From the cell containing the given text, extract its center point as [x, y] coordinate. 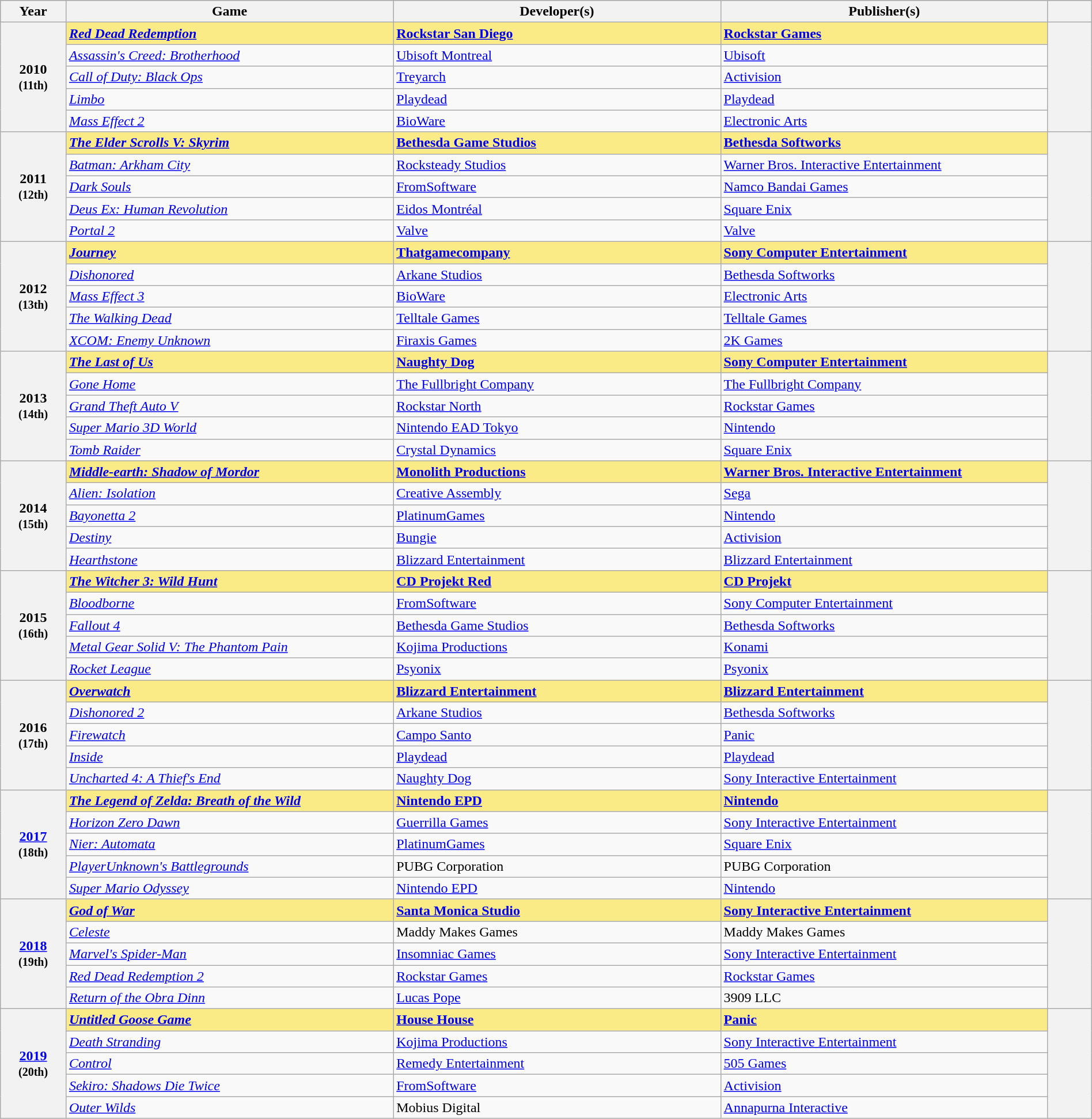
Death Stranding [229, 1042]
Deus Ex: Human Revolution [229, 208]
Konami [884, 647]
Year [33, 12]
Rockstar San Diego [557, 33]
Return of the Obra Dinn [229, 998]
PlayerUnknown's Battlegrounds [229, 866]
Dark Souls [229, 187]
Red Dead Redemption [229, 33]
Portal 2 [229, 230]
Mobius Digital [557, 1107]
Rockstar North [557, 406]
Publisher(s) [884, 12]
2014(15th) [33, 515]
Super Mario 3D World [229, 428]
Grand Theft Auto V [229, 406]
Uncharted 4: A Thief's End [229, 779]
Firaxis Games [557, 340]
2017(18th) [33, 844]
Creative Assembly [557, 494]
Eidos Montréal [557, 208]
Sekiro: Shadows Die Twice [229, 1086]
Monolith Productions [557, 472]
Red Dead Redemption 2 [229, 976]
The Elder Scrolls V: Skyrim [229, 143]
Crystal Dynamics [557, 450]
Firewatch [229, 735]
Treyarch [557, 77]
Middle-earth: Shadow of Mordor [229, 472]
Overwatch [229, 691]
Limbo [229, 99]
Rocksteady Studios [557, 165]
Inside [229, 757]
Journey [229, 252]
Tomb Raider [229, 450]
The Last of Us [229, 362]
Game [229, 12]
Developer(s) [557, 12]
Guerrilla Games [557, 822]
Bloodborne [229, 603]
2011(12th) [33, 187]
Outer Wilds [229, 1107]
Alien: Isolation [229, 494]
Mass Effect 3 [229, 297]
Call of Duty: Black Ops [229, 77]
Gone Home [229, 384]
Dishonored 2 [229, 713]
Untitled Goose Game [229, 1020]
Batman: Arkham City [229, 165]
Super Mario Odyssey [229, 888]
CD Projekt Red [557, 581]
Ubisoft Montreal [557, 55]
Mass Effect 2 [229, 121]
2016(17th) [33, 735]
Dishonored [229, 275]
Rocket League [229, 669]
2010(11th) [33, 77]
Insomniac Games [557, 954]
Sega [884, 494]
2K Games [884, 340]
Destiny [229, 537]
Hearthstone [229, 559]
Marvel's Spider-Man [229, 954]
XCOM: Enemy Unknown [229, 340]
The Walking Dead [229, 318]
The Witcher 3: Wild Hunt [229, 581]
Fallout 4 [229, 625]
2018(19th) [33, 954]
505 Games [884, 1064]
Nier: Automata [229, 844]
Assassin's Creed: Brotherhood [229, 55]
Bayonetta 2 [229, 515]
2019(20th) [33, 1064]
Lucas Pope [557, 998]
2015(16th) [33, 625]
Campo Santo [557, 735]
Namco Bandai Games [884, 187]
Annapurna Interactive [884, 1107]
Celeste [229, 932]
3909 LLC [884, 998]
Ubisoft [884, 55]
Nintendo EAD Tokyo [557, 428]
2013(14th) [33, 406]
Bungie [557, 537]
2012(13th) [33, 296]
God of War [229, 910]
CD Projekt [884, 581]
House House [557, 1020]
Horizon Zero Dawn [229, 822]
Metal Gear Solid V: The Phantom Pain [229, 647]
Santa Monica Studio [557, 910]
Thatgamecompany [557, 252]
Control [229, 1064]
Remedy Entertainment [557, 1064]
The Legend of Zelda: Breath of the Wild [229, 801]
